Identify which cell holds the provided text, then report its [X, Y] central coordinate. 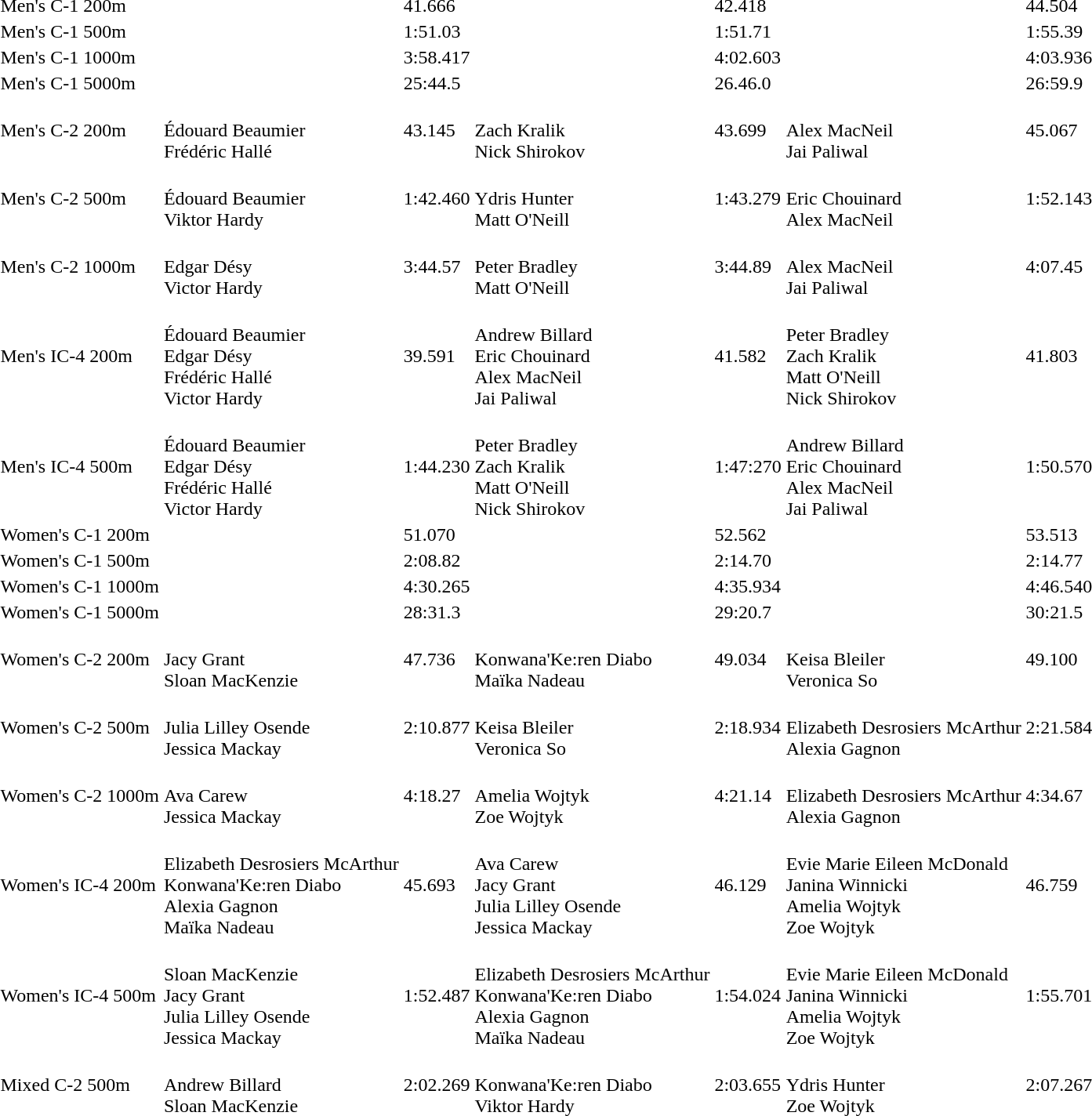
Édouard BeaumierViktor Hardy [281, 198]
2:10.877 [437, 727]
1:43.279 [748, 198]
39.591 [437, 356]
1:42.460 [437, 198]
2:08.82 [437, 560]
Ava CarewJessica Mackay [281, 795]
1:47:270 [748, 466]
4:21.14 [748, 795]
Jacy GrantSloan MacKenzie [281, 659]
1:52.487 [437, 995]
2:18.934 [748, 727]
Édouard BeaumierFrédéric Hallé [281, 130]
1:51.71 [748, 31]
41.582 [748, 356]
47.736 [437, 659]
Ava CarewJacy GrantJulia Lilley OsendeJessica Mackay [593, 885]
4:35.934 [748, 586]
43.145 [437, 130]
51.070 [437, 534]
4:18.27 [437, 795]
29:20.7 [748, 612]
2:14.70 [748, 560]
52.562 [748, 534]
3:58.417 [437, 57]
25:44.5 [437, 83]
Peter BradleyMatt O'Neill [593, 266]
3:44.57 [437, 266]
1:51.03 [437, 31]
Zach KralikNick Shirokov [593, 130]
1:54.024 [748, 995]
Julia Lilley OsendeJessica Mackay [281, 727]
Konwana'Ke:ren DiaboMaïka Nadeau [593, 659]
45.693 [437, 885]
Sloan MacKenzieJacy GrantJulia Lilley OsendeJessica Mackay [281, 995]
26.46.0 [748, 83]
46.129 [748, 885]
49.034 [748, 659]
Edgar DésyVictor Hardy [281, 266]
4:02.603 [748, 57]
28:31.3 [437, 612]
3:44.89 [748, 266]
43.699 [748, 130]
Amelia WojtykZoe Wojtyk [593, 795]
4:30.265 [437, 586]
Ydris HunterMatt O'Neill [593, 198]
Eric ChouinardAlex MacNeil [903, 198]
1:44.230 [437, 466]
